Scan for the cell matching the given text and deliver its [x, y] coordinate at center. 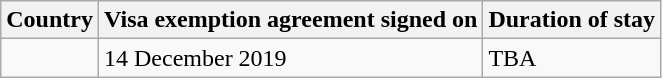
Duration of stay [572, 20]
Country [50, 20]
TBA [572, 58]
14 December 2019 [290, 58]
Visa exemption agreement signed on [290, 20]
